Capture the cell that displays the provided text and extract its (X, Y) central coordinate. 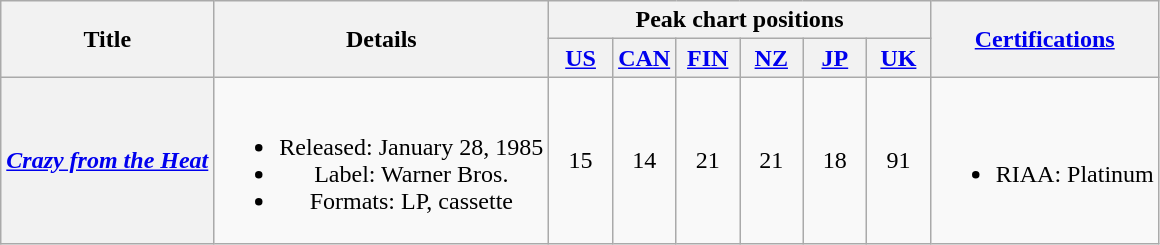
Peak chart positions (740, 20)
18 (835, 160)
JP (835, 58)
91 (899, 160)
NZ (772, 58)
CAN (644, 58)
15 (581, 160)
RIAA: Platinum (1044, 160)
Details (382, 39)
Released: January 28, 1985Label: Warner Bros.Formats: LP, cassette (382, 160)
14 (644, 160)
FIN (708, 58)
Crazy from the Heat (108, 160)
UK (899, 58)
Title (108, 39)
US (581, 58)
Certifications (1044, 39)
